From the cell containing the given text, extract its center point as (x, y) coordinate. 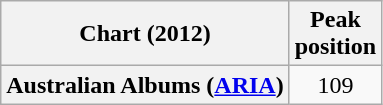
Chart (2012) (145, 34)
Australian Albums (ARIA) (145, 85)
109 (335, 85)
Peakposition (335, 34)
